Provide the [x, y] coordinate of the cell's center where the given text is located.  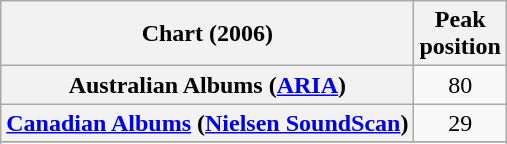
Australian Albums (ARIA) [208, 85]
Peakposition [460, 34]
29 [460, 123]
Chart (2006) [208, 34]
Canadian Albums (Nielsen SoundScan) [208, 123]
80 [460, 85]
